Return the [x, y] coordinate for the center point of the cell that contains the specified text.  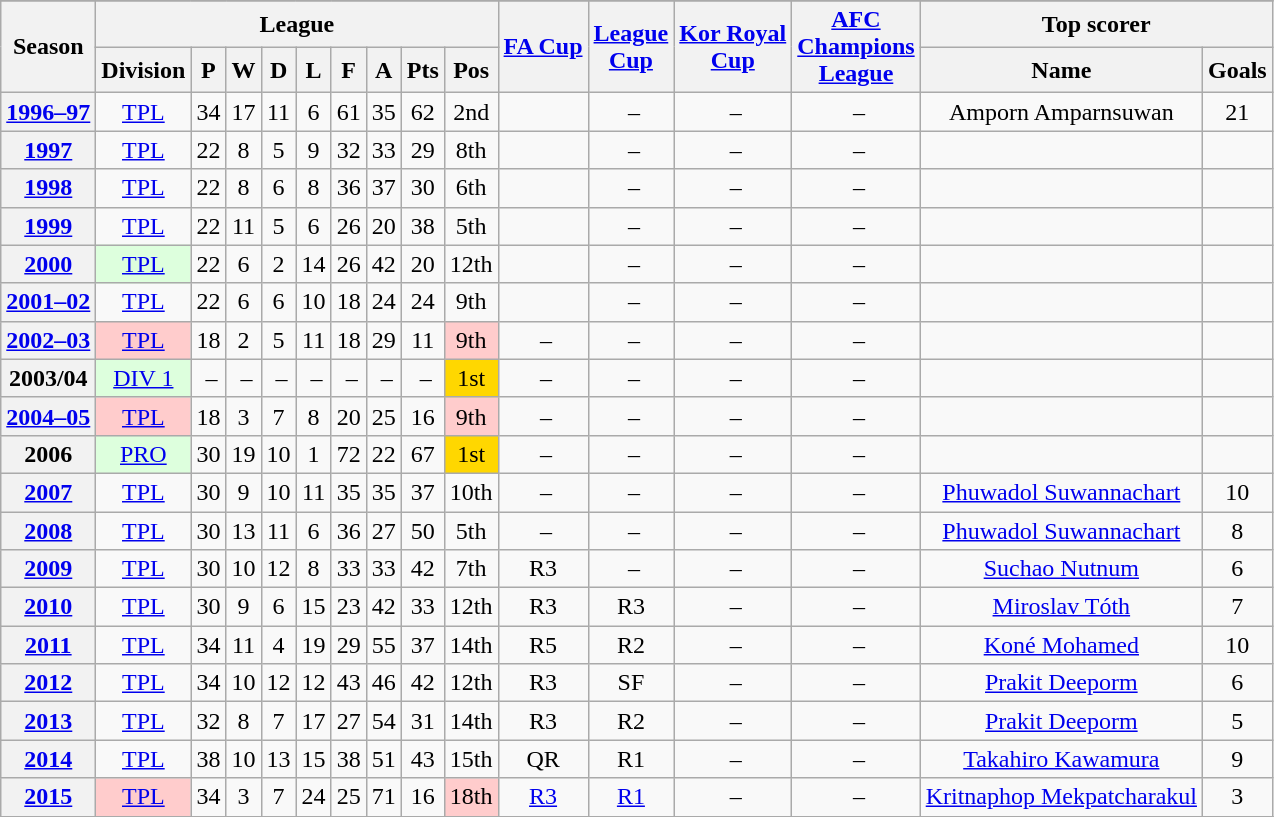
4 [278, 645]
46 [384, 683]
2010 [48, 607]
2007 [48, 492]
7th [471, 569]
SF [631, 683]
Amporn Amparnsuwan [1061, 112]
2011 [48, 645]
1998 [48, 188]
54 [384, 721]
31 [422, 721]
51 [384, 759]
DIV 1 [144, 378]
P [208, 70]
Koné Mohamed [1061, 645]
A [384, 70]
8th [471, 150]
Division [144, 70]
2002–03 [48, 340]
R5 [543, 645]
F [348, 70]
Pts [422, 70]
PRO [144, 454]
2006 [48, 454]
QR [543, 759]
D [278, 70]
61 [348, 112]
Goals [1237, 70]
23 [348, 607]
Miroslav Tóth [1061, 607]
18th [471, 797]
Kor RoyalCup [733, 47]
2012 [48, 683]
10th [471, 492]
L [314, 70]
2014 [48, 759]
2003/04 [48, 378]
1 [314, 454]
Top scorer [1096, 24]
72 [348, 454]
Kritnaphop Mekpatcharakul [1061, 797]
14 [314, 264]
FA Cup [543, 47]
W [244, 70]
2008 [48, 531]
2015 [48, 797]
55 [384, 645]
League [297, 24]
AFC Champions League [856, 47]
62 [422, 112]
21 [1237, 112]
2013 [48, 721]
Pos [471, 70]
2009 [48, 569]
2001–02 [48, 302]
67 [422, 454]
1999 [48, 226]
50 [422, 531]
1996–97 [48, 112]
1997 [48, 150]
2000 [48, 264]
LeagueCup [631, 47]
Season [48, 47]
71 [384, 797]
2nd [471, 112]
2004–05 [48, 416]
6th [471, 188]
15th [471, 759]
Name [1061, 70]
Takahiro Kawamura [1061, 759]
Suchao Nutnum [1061, 569]
